Search for the cell housing the specified text and yield its (x, y) center coordinate. 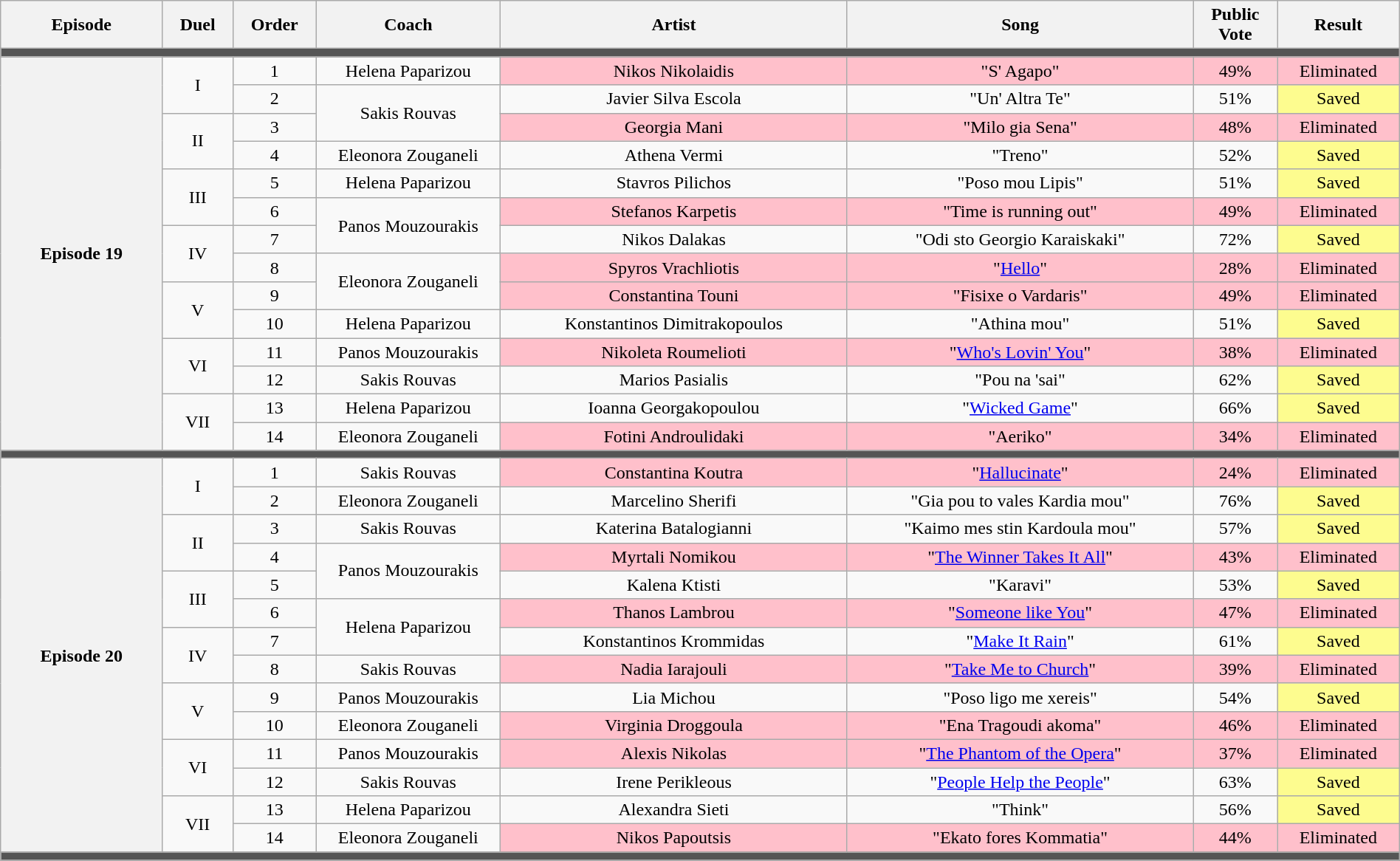
54% (1235, 697)
"Aeriko" (1020, 436)
Public Vote (1235, 25)
24% (1235, 473)
"S' Agapo" (1020, 71)
Konstantinos Krommidas (673, 641)
57% (1235, 529)
"The Phantom of the Opera" (1020, 753)
"Milo gia Sena" (1020, 127)
"Hello" (1020, 267)
Kalena Ktisti (673, 585)
"Someone like You" (1020, 613)
Spyros Vrachliotis (673, 267)
Athena Vermi (673, 155)
Stefanos Karpetis (673, 211)
Virginia Droggoula (673, 725)
Duel (198, 25)
28% (1235, 267)
"Time is running out" (1020, 211)
52% (1235, 155)
Constantina Touni (673, 295)
46% (1235, 725)
Result (1339, 25)
Myrtali Nomikou (673, 557)
"Make It Rain" (1020, 641)
Ioanna Georgakopoulou (673, 408)
Episode 19 (81, 254)
72% (1235, 239)
38% (1235, 352)
34% (1235, 436)
Song (1020, 25)
63% (1235, 782)
"Athina mou" (1020, 323)
Order (275, 25)
"Kaimo mes stin Kardoula mou" (1020, 529)
44% (1235, 838)
Lia Michou (673, 697)
66% (1235, 408)
Javier Silva Escola (673, 99)
"Ekato fores Kommatia" (1020, 838)
"Who's Lovin' You" (1020, 352)
47% (1235, 613)
62% (1235, 380)
"Pou na 'sai" (1020, 380)
"Treno" (1020, 155)
"Fisixe o Vardaris" (1020, 295)
Alexandra Sieti (673, 810)
37% (1235, 753)
Katerina Batalogianni (673, 529)
Marios Pasialis (673, 380)
Stavros Pilichos (673, 183)
48% (1235, 127)
"Karavi" (1020, 585)
Coach (408, 25)
Thanos Lambrou (673, 613)
Nikoleta Roumelioti (673, 352)
Episode (81, 25)
Konstantinos Dimitrakopoulos (673, 323)
Irene Perikleous (673, 782)
"Hallucinate" (1020, 473)
"Think" (1020, 810)
Constantina Koutra (673, 473)
Nikos Nikolaidis (673, 71)
Marcelino Sherifi (673, 501)
Episode 20 (81, 656)
Alexis Nikolas (673, 753)
"Wicked Game" (1020, 408)
39% (1235, 669)
"Take Me to Church" (1020, 669)
"Odi sto Georgio Karaiskaki" (1020, 239)
"Poso ligo me xereis" (1020, 697)
"The Winner Takes It All" (1020, 557)
56% (1235, 810)
76% (1235, 501)
53% (1235, 585)
"People Help the People" (1020, 782)
Georgia Mani (673, 127)
"Gia pou to vales Kardia mou" (1020, 501)
Fotini Androulidaki (673, 436)
"Un' Altra Te" (1020, 99)
Nikos Dalakas (673, 239)
61% (1235, 641)
Artist (673, 25)
43% (1235, 557)
"Poso mou Lipis" (1020, 183)
Nikos Papoutsis (673, 838)
"Ena Tragoudi akoma" (1020, 725)
Nadia Iarajouli (673, 669)
